Scan for the cell matching the given text and deliver its [x, y] coordinate at center. 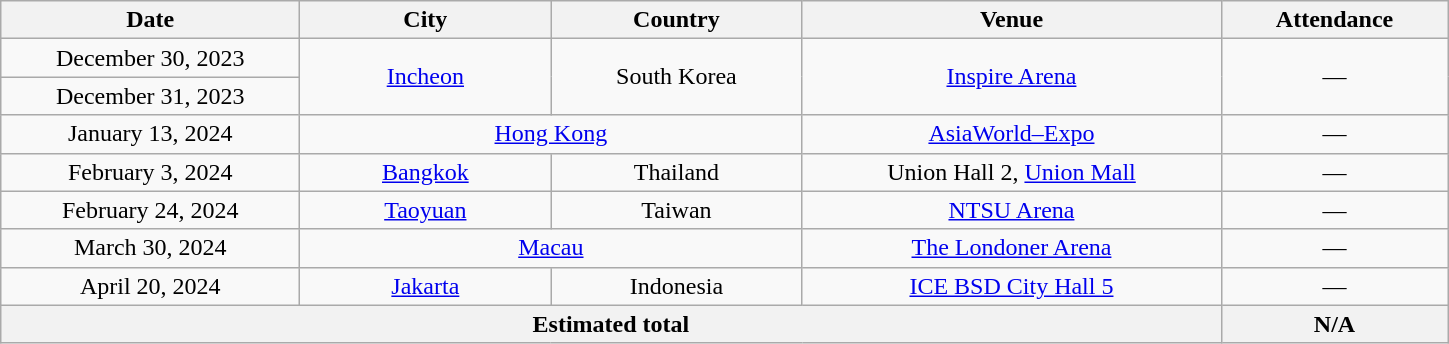
Venue [1012, 20]
South Korea [676, 77]
April 20, 2024 [150, 286]
March 30, 2024 [150, 248]
Jakarta [426, 286]
AsiaWorld–Expo [1012, 134]
ICE BSD City Hall 5 [1012, 286]
Bangkok [426, 172]
Taiwan [676, 210]
December 30, 2023 [150, 58]
Hong Kong [551, 134]
February 3, 2024 [150, 172]
Taoyuan [426, 210]
City [426, 20]
NTSU Arena [1012, 210]
Country [676, 20]
Macau [551, 248]
February 24, 2024 [150, 210]
January 13, 2024 [150, 134]
The Londoner Arena [1012, 248]
Indonesia [676, 286]
N/A [1334, 324]
Estimated total [611, 324]
Thailand [676, 172]
Date [150, 20]
Union Hall 2, Union Mall [1012, 172]
Inspire Arena [1012, 77]
Incheon [426, 77]
Attendance [1334, 20]
December 31, 2023 [150, 96]
